From the cell containing the given text, extract its center point as [x, y] coordinate. 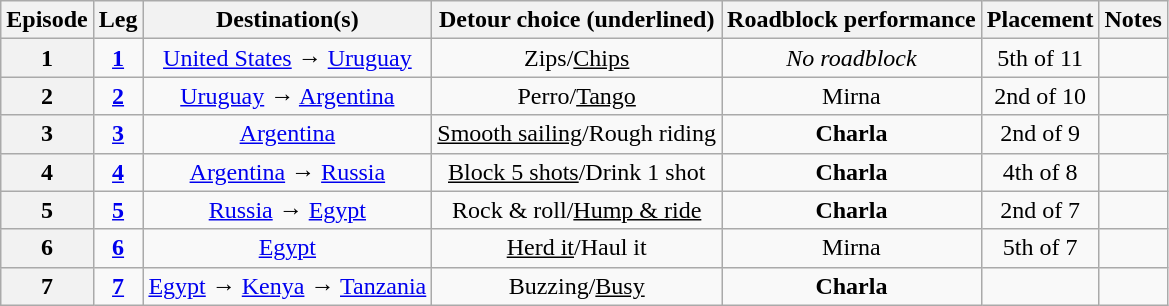
Placement [1040, 20]
Detour choice (underlined) [577, 20]
Zips/Chips [577, 58]
Notes [1133, 20]
5th of 7 [1040, 248]
Argentina [288, 134]
No roadblock [852, 58]
Destination(s) [288, 20]
Argentina → Russia [288, 172]
Leg [118, 20]
Egypt → Kenya → Tanzania [288, 286]
Uruguay → Argentina [288, 96]
5th of 11 [1040, 58]
Buzzing/Busy [577, 286]
2nd of 7 [1040, 210]
Rock & roll/Hump & ride [577, 210]
4th of 8 [1040, 172]
United States → Uruguay [288, 58]
Episode [47, 20]
Egypt [288, 248]
Perro/Tango [577, 96]
2nd of 10 [1040, 96]
Herd it/Haul it [577, 248]
Russia → Egypt [288, 210]
Smooth sailing/Rough riding [577, 134]
Block 5 shots/Drink 1 shot [577, 172]
2nd of 9 [1040, 134]
Roadblock performance [852, 20]
